Pinpoint the cell where the given text exists, returning its (x, y) midpoint coordinate. 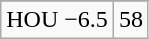
58 (130, 20)
HOU −6.5 (58, 20)
